Pinpoint the cell where the given text exists, returning its [x, y] midpoint coordinate. 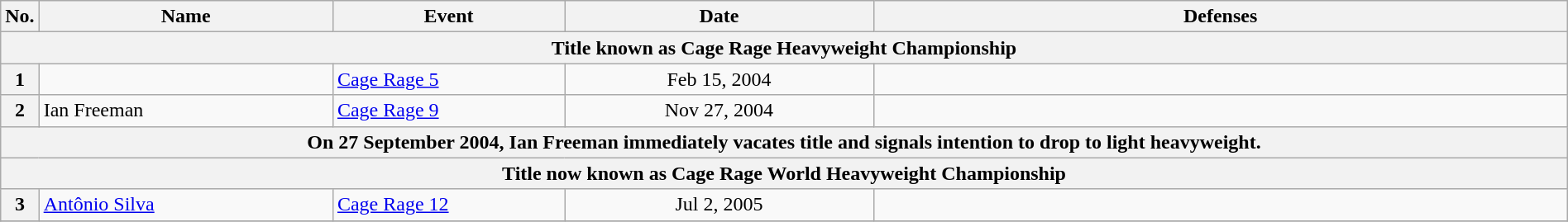
Cage Rage 12 [448, 205]
Event [448, 17]
Nov 27, 2004 [719, 111]
Feb 15, 2004 [719, 79]
Cage Rage 5 [448, 79]
Title now known as Cage Rage World Heavyweight Championship [784, 173]
2 [20, 111]
Name [185, 17]
3 [20, 205]
On 27 September 2004, Ian Freeman immediately vacates title and signals intention to drop to light heavyweight. [784, 142]
Antônio Silva [185, 205]
Defenses [1221, 17]
1 [20, 79]
Date [719, 17]
Jul 2, 2005 [719, 205]
No. [20, 17]
Title known as Cage Rage Heavyweight Championship [784, 48]
Cage Rage 9 [448, 111]
Ian Freeman [185, 111]
